Output the [X, Y] coordinate of the center of the cell containing the given text.  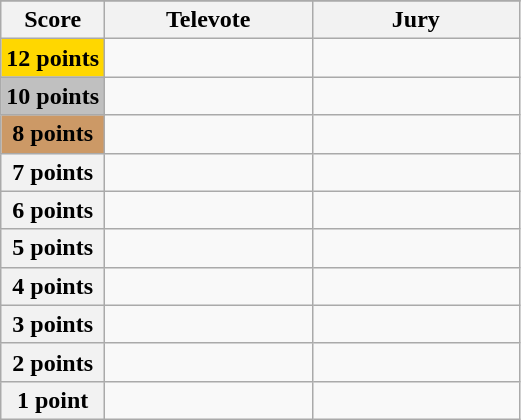
6 points [53, 210]
4 points [53, 286]
Score [53, 20]
2 points [53, 362]
1 point [53, 400]
3 points [53, 324]
10 points [53, 96]
8 points [53, 134]
Jury [416, 20]
7 points [53, 172]
12 points [53, 58]
Televote [209, 20]
5 points [53, 248]
